Locate the cell with the specified text and output its [X, Y] center coordinate. 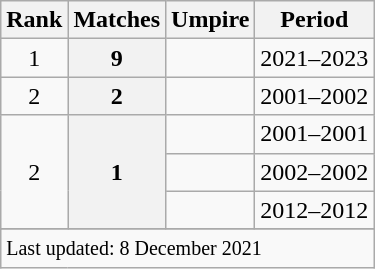
2001–2002 [314, 96]
Period [314, 20]
2012–2012 [314, 210]
2001–2001 [314, 134]
Matches [117, 20]
Last updated: 8 December 2021 [188, 248]
Umpire [210, 20]
9 [117, 58]
Rank [34, 20]
2002–2002 [314, 172]
2021–2023 [314, 58]
